Find where the given text appears and provide that cell's center as [x, y] coordinate. 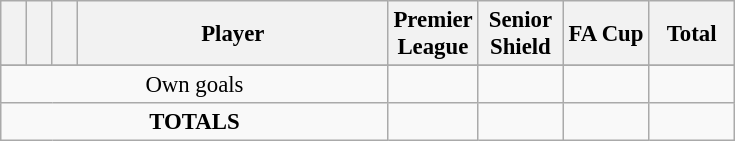
FA Cup [606, 34]
Premier League [432, 34]
Own goals [194, 85]
Senior Shield [521, 34]
TOTALS [194, 122]
Player [234, 34]
Total [692, 34]
